Output the (X, Y) coordinate of the center of the cell containing the given text.  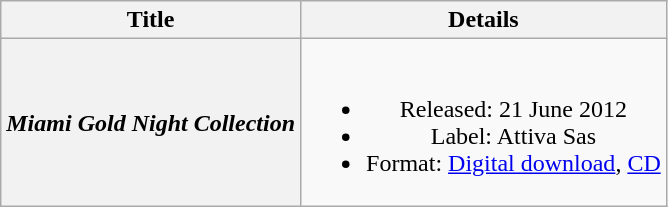
Details (484, 20)
Title (151, 20)
Miami Gold Night Collection (151, 122)
Released: 21 June 2012Label: Attiva SasFormat: Digital download, CD (484, 122)
